Scan for the cell matching the given text and deliver its (X, Y) coordinate at center. 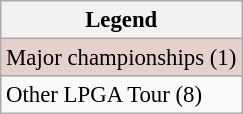
Other LPGA Tour (8) (122, 95)
Major championships (1) (122, 58)
Legend (122, 20)
